Pinpoint the cell where the given text exists, returning its [X, Y] midpoint coordinate. 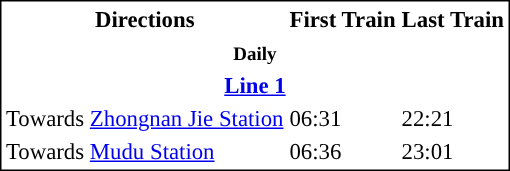
Towards Mudu Station [144, 151]
06:31 [342, 119]
06:36 [342, 151]
First Train [342, 19]
23:01 [452, 151]
Directions [144, 19]
22:21 [452, 119]
Towards Zhongnan Jie Station [144, 119]
Daily [254, 53]
Last Train [452, 19]
Line 1 [254, 85]
